Provide the [x, y] coordinate of the cell's center where the given text is located.  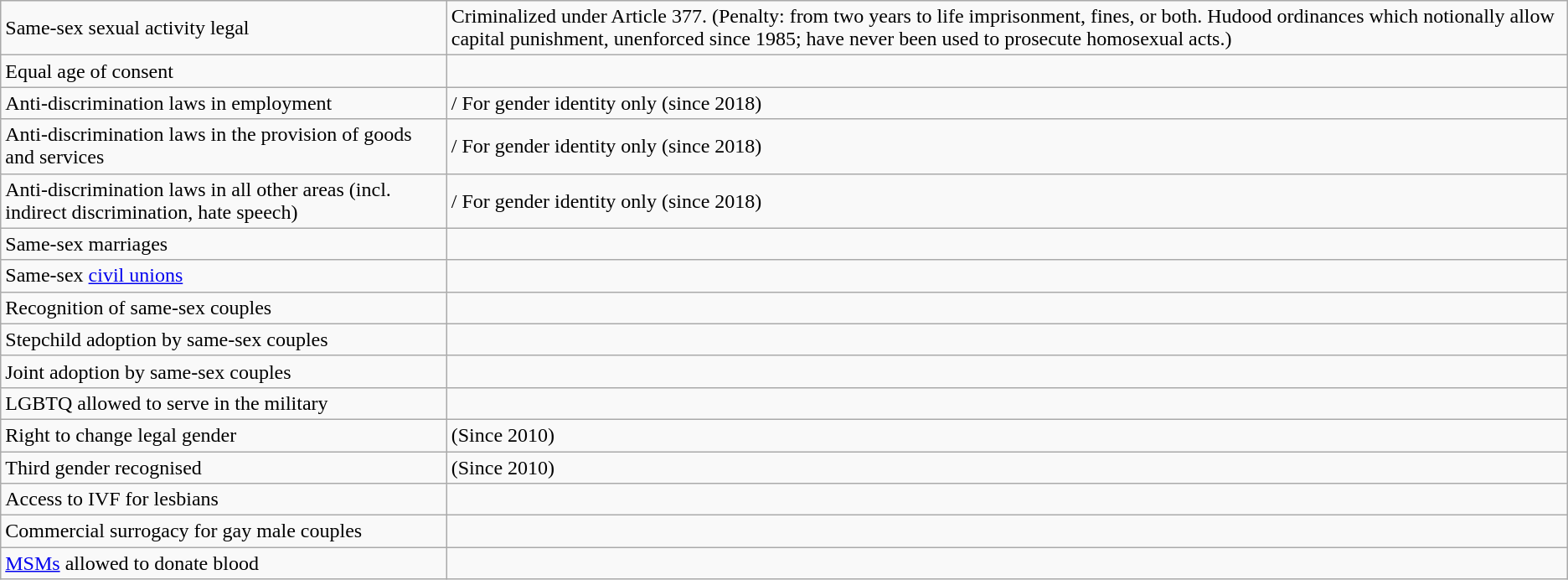
Same-sex sexual activity legal [224, 28]
Joint adoption by same-sex couples [224, 371]
Third gender recognised [224, 467]
Same-sex marriages [224, 244]
Anti-discrimination laws in all other areas (incl. indirect discrimination, hate speech) [224, 201]
Stepchild adoption by same-sex couples [224, 339]
MSMs allowed to donate blood [224, 563]
Anti-discrimination laws in employment [224, 103]
Anti-discrimination laws in the provision of goods and services [224, 146]
Commercial surrogacy for gay male couples [224, 531]
LGBTQ allowed to serve in the military [224, 403]
Same-sex civil unions [224, 276]
Right to change legal gender [224, 435]
Recognition of same-sex couples [224, 308]
Access to IVF for lesbians [224, 500]
Equal age of consent [224, 71]
